For the text-containing cell, return its midpoint in [X, Y] coordinate format. 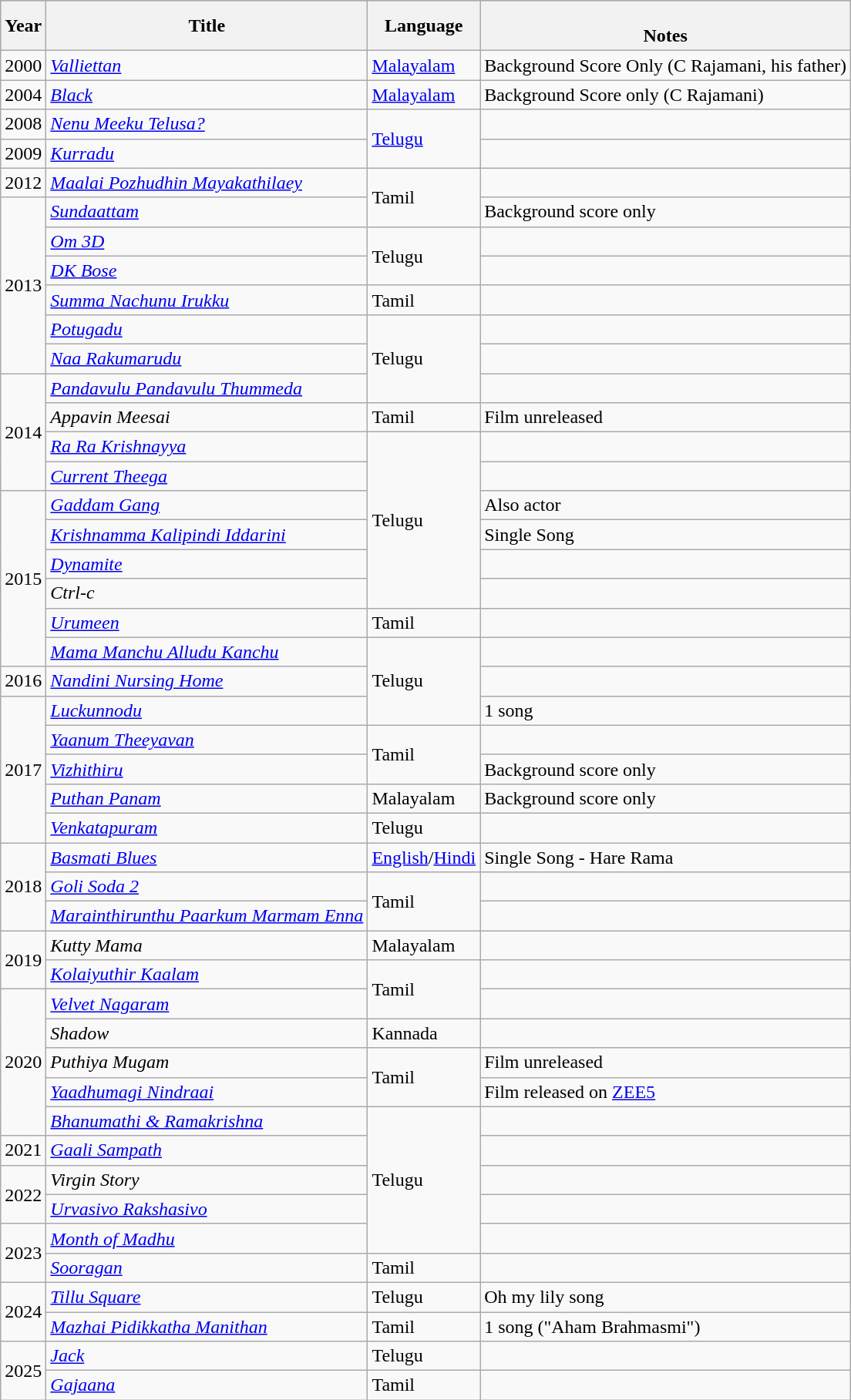
Urvasivo Rakshasivo [207, 1209]
Jack [207, 1356]
Tillu Square [207, 1297]
Luckunnodu [207, 710]
2018 [23, 887]
2021 [23, 1150]
1 song ("Aham Brahmasmi") [666, 1326]
Dynamite [207, 564]
2017 [23, 769]
Language [424, 26]
Notes [666, 26]
Pandavulu Pandavulu Thummeda [207, 388]
Oh my lily song [666, 1297]
Yaadhumagi Nindraai [207, 1092]
Background Score only (C Rajamani) [666, 95]
2019 [23, 960]
2009 [23, 153]
2004 [23, 95]
Sooragan [207, 1267]
Mazhai Pidikkatha Manithan [207, 1326]
Venkatapuram [207, 828]
Yaanum Theeyavan [207, 740]
Gaali Sampath [207, 1150]
Mama Manchu Alludu Kanchu [207, 652]
2016 [23, 681]
Year [23, 26]
2023 [23, 1253]
Basmati Blues [207, 858]
Gaddam Gang [207, 505]
Potugadu [207, 329]
Ra Ra Krishnayya [207, 447]
Summa Nachunu Irukku [207, 300]
Velvet Nagaram [207, 1004]
2014 [23, 431]
2008 [23, 124]
2000 [23, 65]
Nandini Nursing Home [207, 681]
Puthiya Mugam [207, 1063]
Kannada [424, 1033]
Black [207, 95]
2022 [23, 1194]
2012 [23, 183]
Vizhithiru [207, 769]
Current Theega [207, 476]
DK Bose [207, 270]
Month of Madhu [207, 1238]
Sundaattam [207, 212]
Background Score Only (C Rajamani, his father) [666, 65]
Marainthirunthu Paarkum Marmam Enna [207, 916]
Single Song [666, 535]
Virgin Story [207, 1180]
2025 [23, 1371]
Bhanumathi & Ramakrishna [207, 1121]
Title [207, 26]
Film released on ZEE5 [666, 1092]
2024 [23, 1311]
Also actor [666, 505]
Urumeen [207, 623]
1 song [666, 710]
Puthan Panam [207, 798]
Appavin Meesai [207, 418]
English/Hindi [424, 858]
Krishnamma Kalipindi Iddarini [207, 535]
Om 3D [207, 241]
Goli Soda 2 [207, 887]
2013 [23, 285]
Maalai Pozhudhin Mayakathilaey [207, 183]
Naa Rakumarudu [207, 358]
Kutty Mama [207, 945]
Kolaiyuthir Kaalam [207, 975]
Ctrl-c [207, 593]
Valliettan [207, 65]
Nenu Meeku Telusa? [207, 124]
Single Song - Hare Rama [666, 858]
Shadow [207, 1033]
2015 [23, 579]
Kurradu [207, 153]
Gajaana [207, 1385]
2020 [23, 1063]
